Determine the [x, y] coordinate at the center of the cell enclosing the given text.  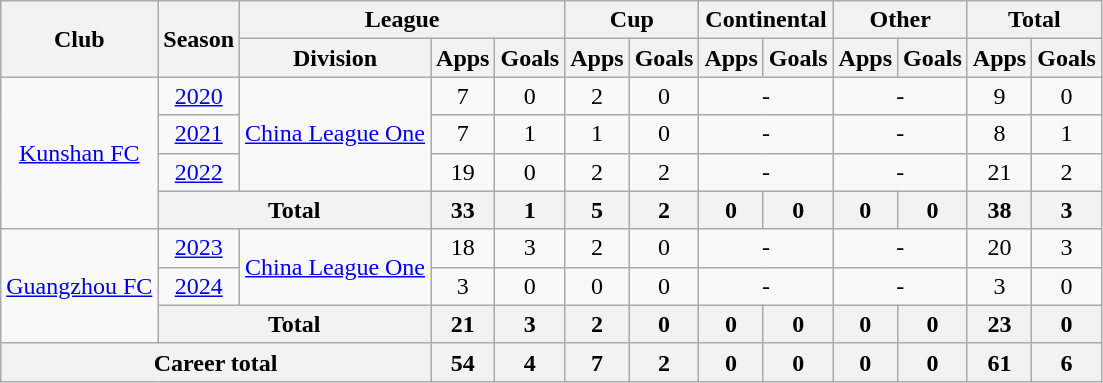
4 [530, 362]
Club [80, 39]
Cup [632, 20]
19 [463, 172]
2022 [199, 172]
18 [463, 248]
Continental [766, 20]
2020 [199, 96]
Kunshan FC [80, 153]
61 [999, 362]
23 [999, 324]
6 [1067, 362]
33 [463, 210]
38 [999, 210]
2021 [199, 134]
League [402, 20]
Season [199, 39]
2024 [199, 286]
5 [597, 210]
9 [999, 96]
Guangzhou FC [80, 286]
54 [463, 362]
20 [999, 248]
Career total [216, 362]
Division [336, 58]
8 [999, 134]
Other [900, 20]
2023 [199, 248]
